From the cell containing the given text, extract its center point as (x, y) coordinate. 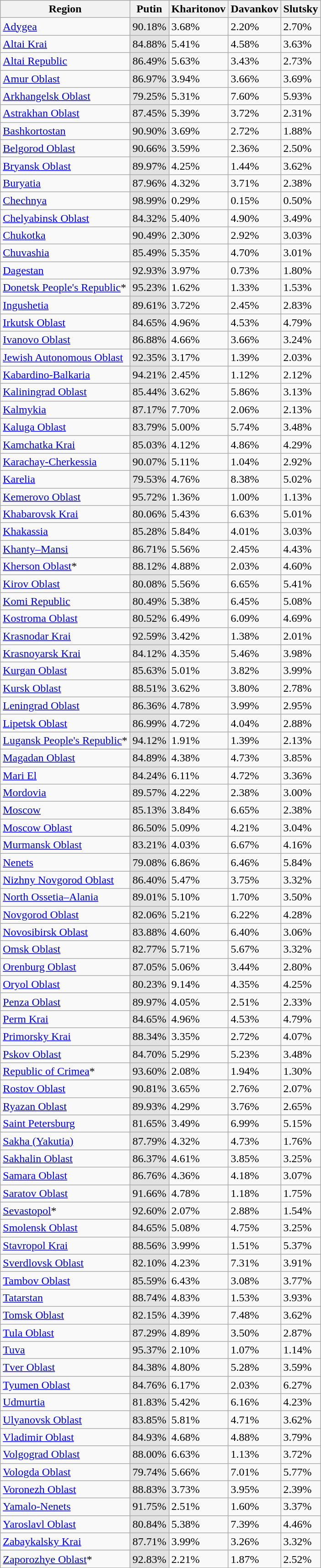
Buryatia (65, 183)
87.17% (149, 410)
94.12% (149, 740)
Smolensk Oblast (65, 1228)
5.74% (254, 427)
85.63% (149, 671)
92.35% (149, 357)
6.17% (198, 1385)
6.45% (254, 601)
Tver Oblast (65, 1368)
4.66% (198, 340)
79.25% (149, 96)
Kabardino-Balkaria (65, 375)
5.42% (198, 1402)
Primorsky Krai (65, 1036)
6.99% (254, 1124)
86.76% (149, 1176)
86.37% (149, 1158)
5.71% (198, 949)
6.43% (198, 1280)
79.08% (149, 862)
6.11% (198, 776)
Sakha (Yakutia) (65, 1141)
Lipetsk Oblast (65, 723)
1.30% (301, 1072)
3.65% (198, 1089)
4.70% (254, 253)
6.27% (301, 1385)
Penza Oblast (65, 1002)
6.09% (254, 619)
86.88% (149, 340)
5.35% (198, 253)
6.40% (254, 932)
Lugansk People's Republic* (65, 740)
4.21% (254, 828)
83.85% (149, 1420)
Tuva (65, 1350)
90.07% (149, 462)
Karachay-Cherkessia (65, 462)
1.94% (254, 1072)
4.38% (198, 758)
4.76% (198, 479)
84.76% (149, 1385)
1.18% (254, 1193)
86.36% (149, 706)
3.63% (301, 44)
Ryazan Oblast (65, 1106)
6.86% (198, 862)
4.69% (301, 619)
5.29% (198, 1054)
0.73% (254, 270)
2.73% (301, 61)
5.28% (254, 1368)
4.80% (198, 1368)
5.23% (254, 1054)
5.39% (198, 113)
4.83% (198, 1298)
5.06% (198, 967)
3.76% (254, 1106)
1.44% (254, 166)
1.07% (254, 1350)
Tyumen Oblast (65, 1385)
Tula Oblast (65, 1333)
98.99% (149, 200)
Vladimir Oblast (65, 1437)
Khakassia (65, 532)
2.12% (301, 375)
Leningrad Oblast (65, 706)
Novgorod Oblast (65, 915)
84.38% (149, 1368)
5.93% (301, 96)
2.52% (301, 1559)
2.87% (301, 1333)
1.14% (301, 1350)
2.20% (254, 27)
Adygea (65, 27)
Udmurtia (65, 1402)
Belgorod Oblast (65, 148)
Ulyanovsk Oblast (65, 1420)
3.24% (301, 340)
Murmansk Oblast (65, 845)
3.00% (301, 793)
4.43% (301, 549)
80.49% (149, 601)
4.61% (198, 1158)
Krasnoyarsk Krai (65, 653)
Stavropol Krai (65, 1245)
88.51% (149, 688)
Moscow Oblast (65, 828)
Moscow (65, 810)
1.62% (198, 288)
87.96% (149, 183)
1.60% (254, 1507)
82.10% (149, 1263)
93.60% (149, 1072)
4.12% (198, 444)
2.95% (301, 706)
83.79% (149, 427)
95.72% (149, 496)
8.38% (254, 479)
2.78% (301, 688)
6.22% (254, 915)
1.00% (254, 496)
90.18% (149, 27)
88.83% (149, 1489)
5.11% (198, 462)
Region (65, 9)
5.81% (198, 1420)
Volgograd Oblast (65, 1455)
4.22% (198, 793)
86.99% (149, 723)
5.67% (254, 949)
84.89% (149, 758)
Zaporozhye Oblast* (65, 1559)
Kemerovo Oblast (65, 496)
Kirov Oblast (65, 584)
84.32% (149, 218)
Arkhangelsk Oblast (65, 96)
4.58% (254, 44)
79.74% (149, 1472)
9.14% (198, 984)
80.08% (149, 584)
Kherson Oblast* (65, 566)
Krasnodar Krai (65, 636)
Jewish Autonomous Oblast (65, 357)
89.61% (149, 305)
4.71% (254, 1420)
4.75% (254, 1228)
84.93% (149, 1437)
4.03% (198, 845)
2.31% (301, 113)
92.60% (149, 1211)
1.36% (198, 496)
2.08% (198, 1072)
82.06% (149, 915)
84.12% (149, 653)
3.91% (301, 1263)
Saint Petersburg (65, 1124)
92.93% (149, 270)
Rostov Oblast (65, 1089)
Orenburg Oblast (65, 967)
Kursk Oblast (65, 688)
Sverdlovsk Oblast (65, 1263)
4.46% (301, 1524)
Tambov Oblast (65, 1280)
2.50% (301, 148)
7.70% (198, 410)
3.06% (301, 932)
2.01% (301, 636)
7.48% (254, 1315)
Bashkortostan (65, 131)
80.06% (149, 514)
4.16% (301, 845)
3.26% (254, 1541)
91.75% (149, 1507)
0.50% (301, 200)
5.77% (301, 1472)
3.77% (301, 1280)
Khabarovsk Krai (65, 514)
Nenets (65, 862)
5.02% (301, 479)
1.87% (254, 1559)
5.63% (198, 61)
Kaliningrad Oblast (65, 392)
88.74% (149, 1298)
81.83% (149, 1402)
Chukotka (65, 236)
4.68% (198, 1437)
Yamalo-Nenets (65, 1507)
Novosibirsk Oblast (65, 932)
Davankov (254, 9)
83.88% (149, 932)
4.39% (198, 1315)
North Ossetia–Alania (65, 897)
3.35% (198, 1036)
3.17% (198, 357)
90.90% (149, 131)
7.60% (254, 96)
Chelyabinsk Oblast (65, 218)
3.84% (198, 810)
89.57% (149, 793)
7.31% (254, 1263)
2.65% (301, 1106)
1.51% (254, 1245)
0.29% (198, 200)
2.06% (254, 410)
5.10% (198, 897)
5.00% (198, 427)
2.30% (198, 236)
2.76% (254, 1089)
94.21% (149, 375)
3.36% (301, 776)
3.13% (301, 392)
Kostroma Oblast (65, 619)
82.15% (149, 1315)
Mordovia (65, 793)
Republic of Crimea* (65, 1072)
Ivanovo Oblast (65, 340)
84.88% (149, 44)
Tomsk Oblast (65, 1315)
Astrakhan Oblast (65, 113)
5.09% (198, 828)
1.54% (301, 1211)
89.01% (149, 897)
Perm Krai (65, 1019)
5.31% (198, 96)
1.88% (301, 131)
85.03% (149, 444)
Vologda Oblast (65, 1472)
Donetsk People's Republic* (65, 288)
3.01% (301, 253)
Samara Oblast (65, 1176)
1.76% (301, 1141)
90.49% (149, 236)
Khanty–Mansi (65, 549)
Voronezh Oblast (65, 1489)
4.28% (301, 915)
3.37% (301, 1507)
5.40% (198, 218)
86.50% (149, 828)
92.83% (149, 1559)
83.21% (149, 845)
87.71% (149, 1541)
80.52% (149, 619)
86.71% (149, 549)
3.71% (254, 183)
1.04% (254, 462)
3.95% (254, 1489)
Ingushetia (65, 305)
87.79% (149, 1141)
3.80% (254, 688)
95.23% (149, 288)
Mari El (65, 776)
2.21% (198, 1559)
3.93% (301, 1298)
3.08% (254, 1280)
4.36% (198, 1176)
3.43% (254, 61)
3.07% (301, 1176)
5.15% (301, 1124)
Kharitonov (198, 9)
Altai Republic (65, 61)
4.01% (254, 532)
3.98% (301, 653)
5.21% (198, 915)
6.49% (198, 619)
2.39% (301, 1489)
Kamchatka Krai (65, 444)
88.56% (149, 1245)
85.49% (149, 253)
Putin (149, 9)
Komi Republic (65, 601)
Chechnya (65, 200)
1.75% (301, 1193)
2.36% (254, 148)
4.04% (254, 723)
5.86% (254, 392)
81.65% (149, 1124)
87.45% (149, 113)
3.44% (254, 967)
6.16% (254, 1402)
3.68% (198, 27)
2.70% (301, 27)
Magadan Oblast (65, 758)
86.40% (149, 880)
95.37% (149, 1350)
5.47% (198, 880)
Oryol Oblast (65, 984)
80.23% (149, 984)
85.28% (149, 532)
5.46% (254, 653)
Slutsky (301, 9)
3.04% (301, 828)
7.01% (254, 1472)
Irkutsk Oblast (65, 323)
1.33% (254, 288)
84.70% (149, 1054)
1.38% (254, 636)
4.18% (254, 1176)
92.59% (149, 636)
3.42% (198, 636)
87.05% (149, 967)
85.13% (149, 810)
82.77% (149, 949)
4.90% (254, 218)
Saratov Oblast (65, 1193)
5.66% (198, 1472)
3.79% (301, 1437)
Sevastopol* (65, 1211)
3.94% (198, 79)
1.91% (198, 740)
2.10% (198, 1350)
88.12% (149, 566)
2.83% (301, 305)
3.73% (198, 1489)
Bryansk Oblast (65, 166)
6.46% (254, 862)
2.33% (301, 1002)
Kalmykia (65, 410)
Amur Oblast (65, 79)
88.00% (149, 1455)
Zabaykalsky Krai (65, 1541)
1.80% (301, 270)
7.39% (254, 1524)
Pskov Oblast (65, 1054)
4.07% (301, 1036)
1.70% (254, 897)
3.75% (254, 880)
2.80% (301, 967)
79.53% (149, 479)
3.97% (198, 270)
Kurgan Oblast (65, 671)
Kaluga Oblast (65, 427)
Altai Krai (65, 44)
85.59% (149, 1280)
80.84% (149, 1524)
Omsk Oblast (65, 949)
1.12% (254, 375)
4.86% (254, 444)
84.24% (149, 776)
3.82% (254, 671)
89.93% (149, 1106)
91.66% (149, 1193)
6.67% (254, 845)
Yaroslavl Oblast (65, 1524)
Nizhny Novgorod Oblast (65, 880)
Dagestan (65, 270)
87.29% (149, 1333)
Sakhalin Oblast (65, 1158)
Karelia (65, 479)
5.37% (301, 1245)
0.15% (254, 200)
90.81% (149, 1089)
Chuvashia (65, 253)
88.34% (149, 1036)
5.43% (198, 514)
85.44% (149, 392)
4.89% (198, 1333)
90.66% (149, 148)
86.97% (149, 79)
86.49% (149, 61)
Tatarstan (65, 1298)
4.05% (198, 1002)
